Search for the cell housing the specified text and yield its [x, y] center coordinate. 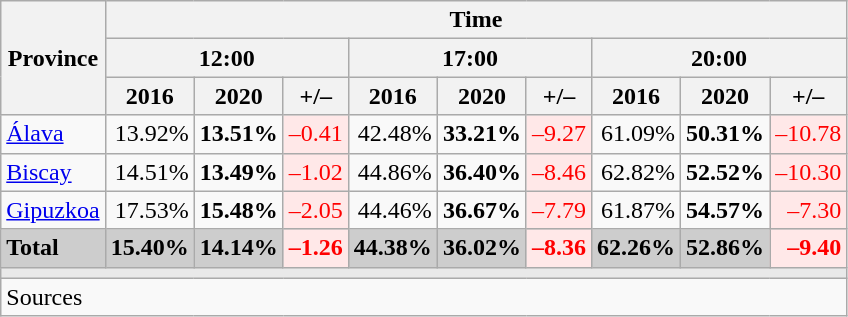
–1.02 [316, 172]
61.87% [636, 210]
42.48% [392, 134]
17.53% [150, 210]
44.86% [392, 172]
Total [53, 248]
–7.79 [558, 210]
Gipuzkoa [53, 210]
15.48% [238, 210]
–8.36 [558, 248]
13.51% [238, 134]
52.52% [726, 172]
–7.30 [808, 210]
54.57% [726, 210]
14.51% [150, 172]
–10.30 [808, 172]
–8.46 [558, 172]
–9.40 [808, 248]
36.02% [482, 248]
13.49% [238, 172]
Province [53, 58]
–10.78 [808, 134]
50.31% [726, 134]
33.21% [482, 134]
Biscay [53, 172]
12:00 [226, 58]
62.82% [636, 172]
44.46% [392, 210]
Time [476, 20]
44.38% [392, 248]
36.67% [482, 210]
61.09% [636, 134]
15.40% [150, 248]
–1.26 [316, 248]
20:00 [718, 58]
17:00 [470, 58]
62.26% [636, 248]
–2.05 [316, 210]
Sources [424, 297]
–0.41 [316, 134]
36.40% [482, 172]
52.86% [726, 248]
–9.27 [558, 134]
13.92% [150, 134]
14.14% [238, 248]
Álava [53, 134]
